Return the (x, y) coordinate for the center point of the cell that contains the specified text.  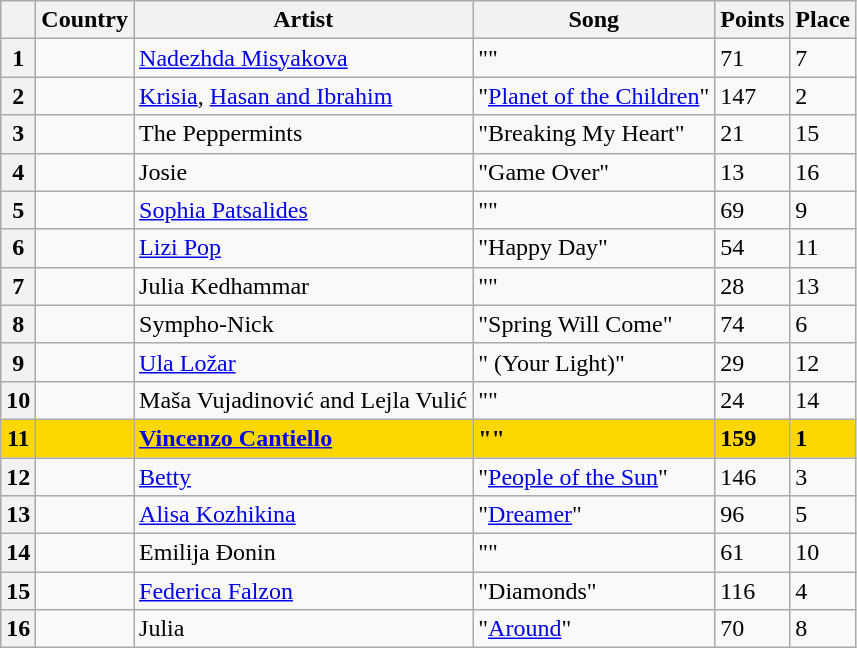
Federica Falzon (304, 591)
"People of the Sun" (594, 477)
Krisia, Hasan and Ibrahim (304, 96)
74 (752, 324)
"Spring Will Come" (594, 324)
Julia Kedhammar (304, 286)
69 (752, 210)
" (Your Light)" (594, 362)
"Breaking My Heart" (594, 134)
Alisa Kozhikina (304, 515)
Song (594, 20)
Julia (304, 629)
"Happy Day" (594, 248)
Artist (304, 20)
116 (752, 591)
"Around" (594, 629)
146 (752, 477)
"Game Over" (594, 172)
Emilija Đonin (304, 553)
Sympho-Nick (304, 324)
Ula Ložar (304, 362)
70 (752, 629)
Maša Vujadinović and Lejla Vulić (304, 400)
Nadezhda Misyakova (304, 58)
Lizi Pop (304, 248)
Points (752, 20)
Place (823, 20)
Josie (304, 172)
54 (752, 248)
Sophia Patsalides (304, 210)
96 (752, 515)
24 (752, 400)
Country (85, 20)
71 (752, 58)
"Diamonds" (594, 591)
"Planet of the Children" (594, 96)
29 (752, 362)
61 (752, 553)
147 (752, 96)
159 (752, 438)
28 (752, 286)
21 (752, 134)
The Peppermints (304, 134)
"Dreamer" (594, 515)
Vincenzo Cantiello (304, 438)
Betty (304, 477)
